Find where the given text appears and provide that cell's center as [X, Y] coordinate. 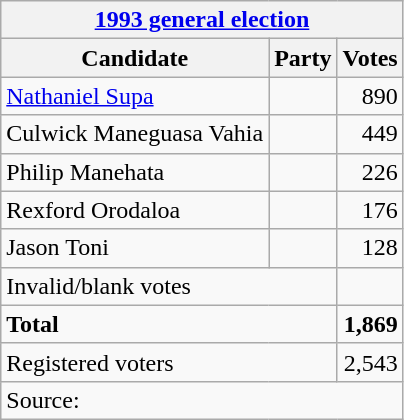
Votes [370, 58]
1993 general election [202, 20]
Source: [202, 400]
128 [370, 248]
Rexford Orodaloa [135, 210]
Culwick Maneguasa Vahia [135, 134]
Nathaniel Supa [135, 96]
Philip Manehata [135, 172]
Registered voters [169, 362]
Party [303, 58]
Jason Toni [135, 248]
176 [370, 210]
Total [169, 324]
1,869 [370, 324]
890 [370, 96]
226 [370, 172]
Candidate [135, 58]
449 [370, 134]
Invalid/blank votes [169, 286]
2,543 [370, 362]
